Return the [x, y] coordinate for the center point of the cell that contains the specified text.  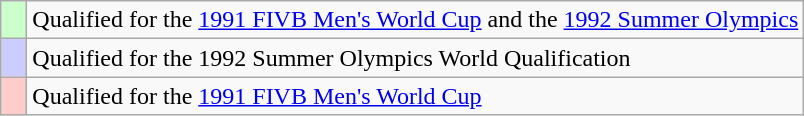
Qualified for the 1991 FIVB Men's World Cup [416, 96]
Qualified for the 1992 Summer Olympics World Qualification [416, 58]
Qualified for the 1991 FIVB Men's World Cup and the 1992 Summer Olympics [416, 20]
